From the cell containing the given text, extract its center point as [X, Y] coordinate. 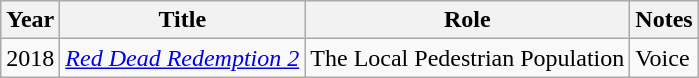
The Local Pedestrian Population [468, 58]
Notes [664, 20]
Voice [664, 58]
Year [30, 20]
Role [468, 20]
2018 [30, 58]
Title [182, 20]
Red Dead Redemption 2 [182, 58]
